Determine the (x, y) coordinate at the center of the cell enclosing the given text.  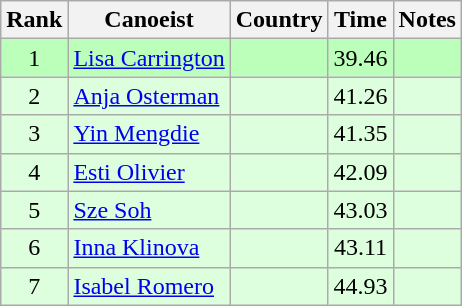
Anja Osterman (149, 96)
6 (34, 248)
39.46 (360, 58)
5 (34, 210)
Sze Soh (149, 210)
Isabel Romero (149, 286)
2 (34, 96)
43.11 (360, 248)
Yin Mengdie (149, 134)
43.03 (360, 210)
4 (34, 172)
1 (34, 58)
Lisa Carrington (149, 58)
Country (279, 20)
41.35 (360, 134)
44.93 (360, 286)
Time (360, 20)
Notes (427, 20)
7 (34, 286)
Rank (34, 20)
41.26 (360, 96)
Inna Klinova (149, 248)
42.09 (360, 172)
Canoeist (149, 20)
Esti Olivier (149, 172)
3 (34, 134)
